Search for the cell housing the specified text and yield its (x, y) center coordinate. 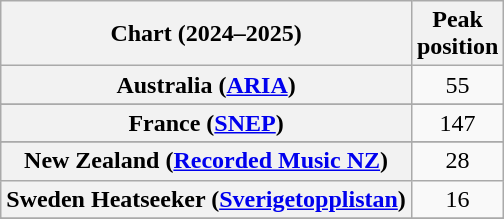
147 (457, 123)
Chart (2024–2025) (206, 34)
16 (457, 199)
55 (457, 85)
France (SNEP) (206, 123)
28 (457, 161)
Peakposition (457, 34)
New Zealand (Recorded Music NZ) (206, 161)
Sweden Heatseeker (Sverigetopplistan) (206, 199)
Australia (ARIA) (206, 85)
